Determine the (X, Y) coordinate at the center of the cell enclosing the given text.  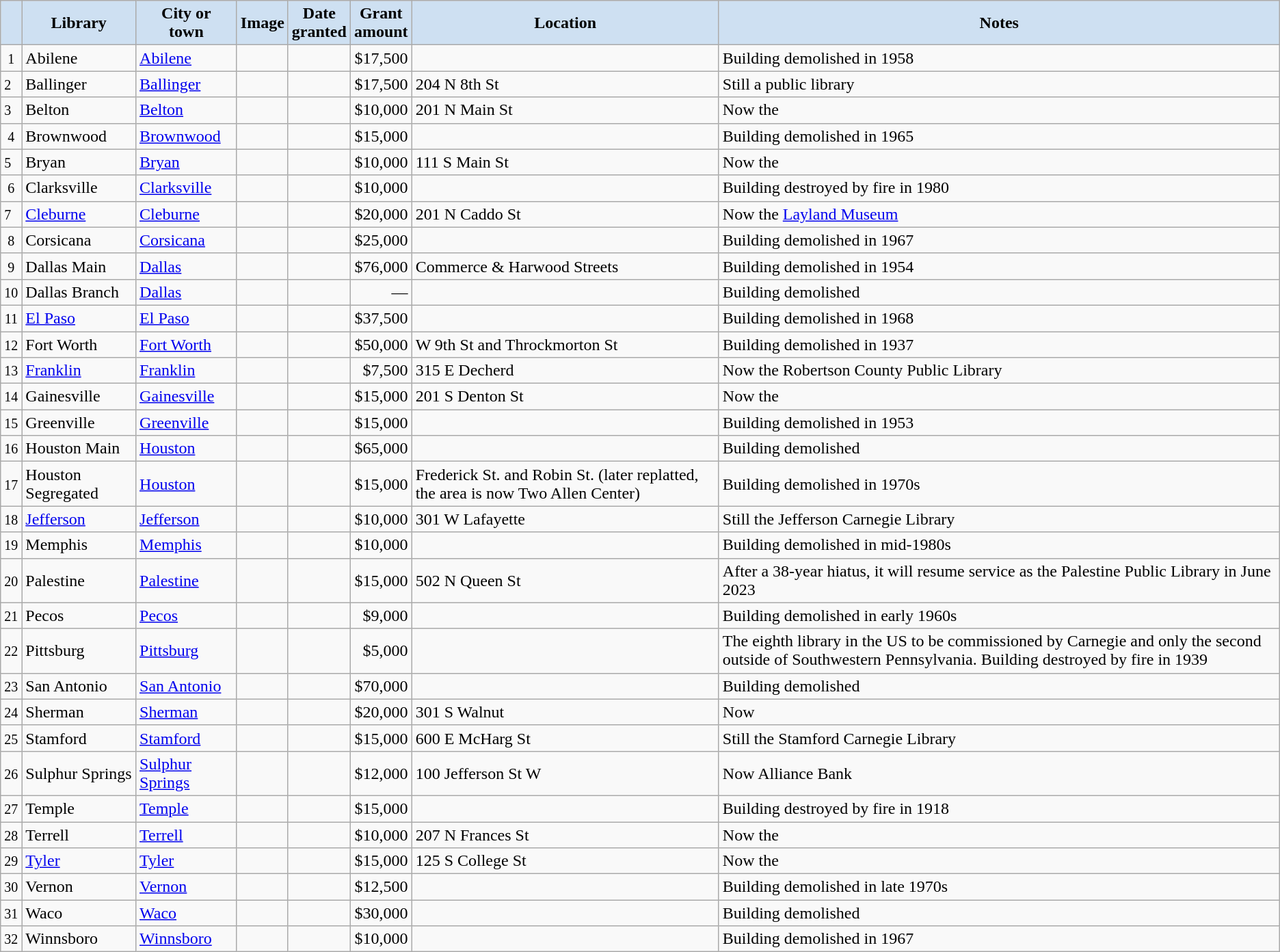
$70,000 (381, 686)
Now the Layland Museum (999, 214)
$50,000 (381, 344)
Building demolished in 1970s (999, 484)
20 (11, 580)
Building demolished in 1968 (999, 318)
16 (11, 449)
600 E McHarg St (565, 738)
Building demolished in 1953 (999, 423)
204 N 8th St (565, 84)
$30,000 (381, 913)
8 (11, 240)
Building demolished in 1965 (999, 136)
Building demolished in 1937 (999, 344)
32 (11, 939)
111 S Main St (565, 162)
$12,500 (381, 887)
29 (11, 861)
Building destroyed by fire in 1918 (999, 808)
Image (263, 23)
$5,000 (381, 651)
301 S Walnut (565, 712)
21 (11, 616)
201 N Main St (565, 110)
11 (11, 318)
9 (11, 266)
125 S College St (565, 861)
$12,000 (381, 773)
Houston Main (79, 449)
201 N Caddo St (565, 214)
15 (11, 423)
5 (11, 162)
Dallas Main (79, 266)
After a 38-year hiatus, it will resume service as the Palestine Public Library in June 2023 (999, 580)
315 E Decherd (565, 371)
Building demolished in 1954 (999, 266)
26 (11, 773)
207 N Frances St (565, 835)
Location (565, 23)
31 (11, 913)
— (381, 292)
$76,000 (381, 266)
30 (11, 887)
4 (11, 136)
$9,000 (381, 616)
Now Alliance Bank (999, 773)
$65,000 (381, 449)
1 (11, 58)
18 (11, 519)
Grantamount (381, 23)
19 (11, 545)
6 (11, 188)
7 (11, 214)
27 (11, 808)
Now the Robertson County Public Library (999, 371)
Still a public library (999, 84)
Commerce & Harwood Streets (565, 266)
Still the Stamford Carnegie Library (999, 738)
Library (79, 23)
Building demolished in 1958 (999, 58)
10 (11, 292)
301 W Lafayette (565, 519)
22 (11, 651)
Building demolished in mid-1980s (999, 545)
Notes (999, 23)
$37,500 (381, 318)
Houston Segregated (79, 484)
Still the Jefferson Carnegie Library (999, 519)
502 N Queen St (565, 580)
201 S Denton St (565, 397)
2 (11, 84)
Building demolished in early 1960s (999, 616)
28 (11, 835)
100 Jefferson St W (565, 773)
12 (11, 344)
W 9th St and Throckmorton St (565, 344)
Building destroyed by fire in 1980 (999, 188)
Frederick St. and Robin St. (later replatted, the area is now Two Allen Center) (565, 484)
17 (11, 484)
3 (11, 110)
Building demolished in late 1970s (999, 887)
City ortown (187, 23)
$7,500 (381, 371)
Dategranted (319, 23)
14 (11, 397)
$25,000 (381, 240)
25 (11, 738)
23 (11, 686)
24 (11, 712)
Now (999, 712)
13 (11, 371)
Dallas Branch (79, 292)
